Output the [x, y] coordinate of the center of the cell containing the given text.  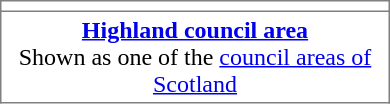
Highland council area Shown as one of the council areas of Scotland [195, 57]
